Scan for the cell matching the given text and deliver its [X, Y] coordinate at center. 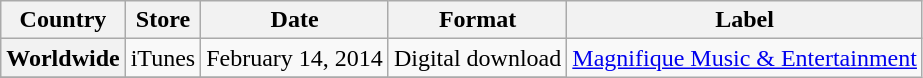
Worldwide [63, 58]
Format [477, 20]
Label [745, 20]
Digital download [477, 58]
Store [163, 20]
Magnifique Music & Entertainment [745, 58]
February 14, 2014 [295, 58]
Country [63, 20]
Date [295, 20]
iTunes [163, 58]
